Determine the (x, y) coordinate at the center of the cell enclosing the given text.  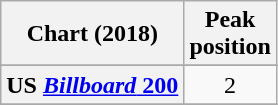
2 (230, 85)
Chart (2018) (92, 34)
Peakposition (230, 34)
US Billboard 200 (92, 85)
